From the cell containing the given text, extract its center point as (X, Y) coordinate. 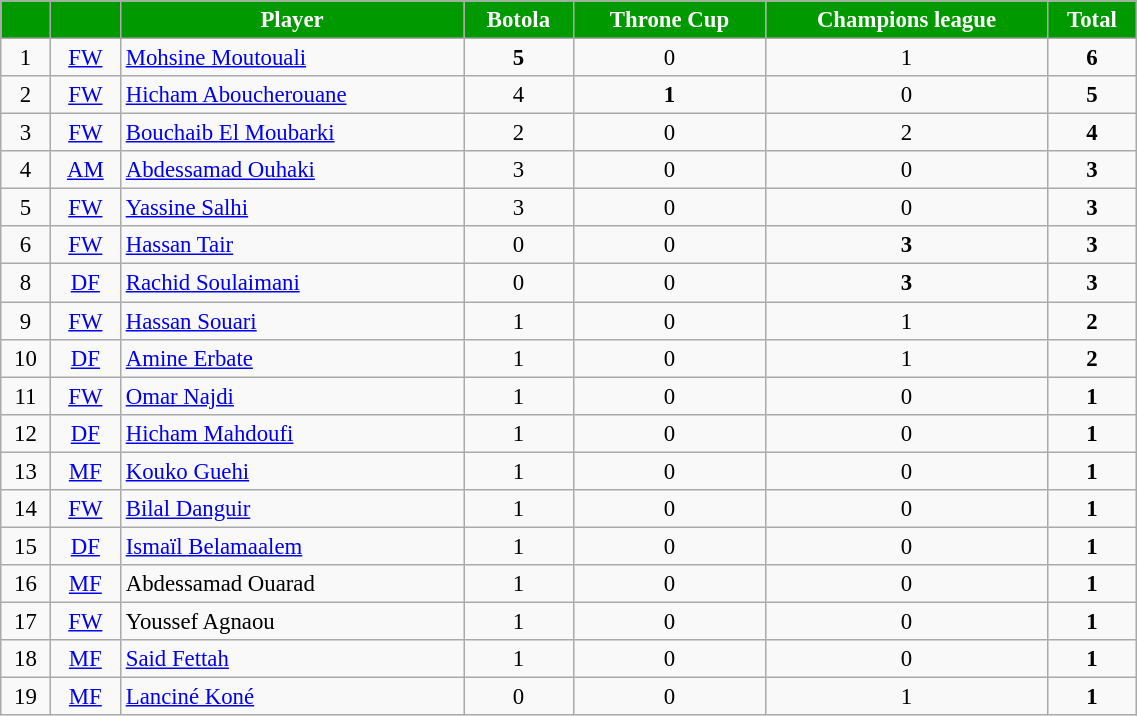
15 (26, 546)
9 (26, 321)
13 (26, 471)
Hassan Souari (292, 321)
14 (26, 509)
Abdessamad Ouhaki (292, 170)
Hicham Mahdoufi (292, 433)
Yassine Salhi (292, 208)
Botola (519, 20)
17 (26, 621)
Player (292, 20)
12 (26, 433)
Abdessamad Ouarad (292, 584)
AM (85, 170)
Kouko Guehi (292, 471)
Hassan Tair (292, 245)
Amine Erbate (292, 358)
8 (26, 283)
Bilal Danguir (292, 509)
10 (26, 358)
Rachid Soulaimani (292, 283)
16 (26, 584)
Youssef Agnaou (292, 621)
Ismaïl Belamaalem (292, 546)
Bouchaib El Moubarki (292, 133)
18 (26, 659)
Total (1092, 20)
19 (26, 697)
Omar Najdi (292, 396)
Mohsine Moutouali (292, 58)
Champions league (906, 20)
11 (26, 396)
Said Fettah (292, 659)
Hicham Aboucherouane (292, 95)
Throne Cup (670, 20)
Lanciné Koné (292, 697)
